Determine the [X, Y] coordinate at the center of the cell enclosing the given text.  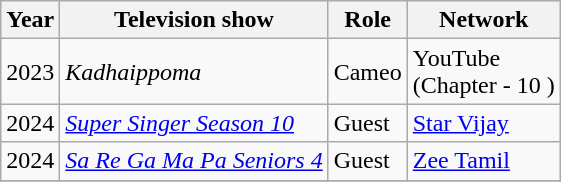
Year [30, 20]
Star Vijay [484, 123]
Cameo [368, 72]
2023 [30, 72]
YouTube(Chapter - 10 ) [484, 72]
Role [368, 20]
Sa Re Ga Ma Pa Seniors 4 [194, 161]
Kadhaippoma [194, 72]
Television show [194, 20]
Network [484, 20]
Super Singer Season 10 [194, 123]
Zee Tamil [484, 161]
